Scan for the cell matching the given text and deliver its [X, Y] coordinate at center. 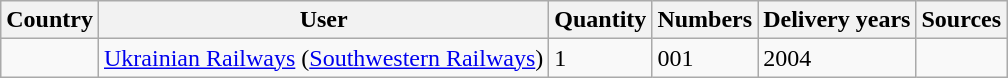
2004 [837, 58]
Ukrainian Railways (Southwestern Railways) [323, 58]
Numbers [705, 20]
Delivery years [837, 20]
User [323, 20]
1 [600, 58]
Quantity [600, 20]
001 [705, 58]
Sources [962, 20]
Country [50, 20]
